Provide the [X, Y] coordinate of the cell's center where the given text is located.  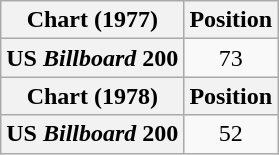
73 [231, 58]
Chart (1977) [92, 20]
52 [231, 134]
Chart (1978) [92, 96]
